Detect which cell encompasses the target text, then output its [X, Y] center coordinate. 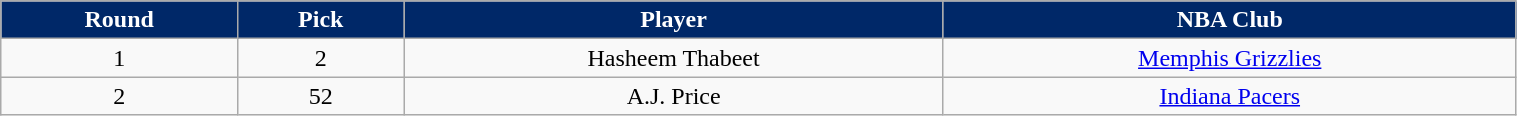
Pick [321, 20]
NBA Club [1230, 20]
Round [120, 20]
A.J. Price [674, 96]
1 [120, 58]
Indiana Pacers [1230, 96]
Hasheem Thabeet [674, 58]
Memphis Grizzlies [1230, 58]
52 [321, 96]
Player [674, 20]
